Capture the cell that displays the provided text and extract its (X, Y) central coordinate. 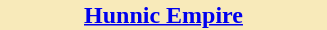
Hunnic Empire (164, 15)
